Return (x, y) of the center of cell containing provided text 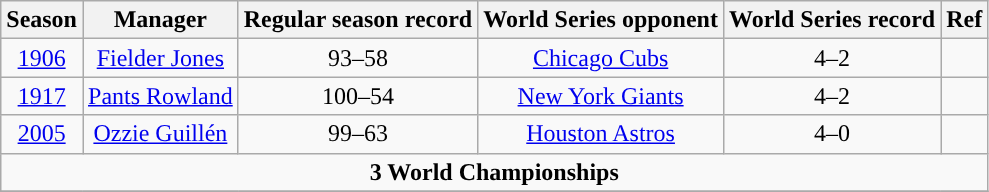
1917 (42, 96)
Manager (160, 20)
99–63 (358, 134)
Fielder Jones (160, 58)
93–58 (358, 58)
World Series record (832, 20)
3 World Championships (494, 172)
Chicago Cubs (601, 58)
Regular season record (358, 20)
2005 (42, 134)
Ref (964, 20)
Ozzie Guillén (160, 134)
Houston Astros (601, 134)
4–0 (832, 134)
Pants Rowland (160, 96)
Season (42, 20)
1906 (42, 58)
New York Giants (601, 96)
World Series opponent (601, 20)
100–54 (358, 96)
